Search for the cell housing the specified text and yield its [x, y] center coordinate. 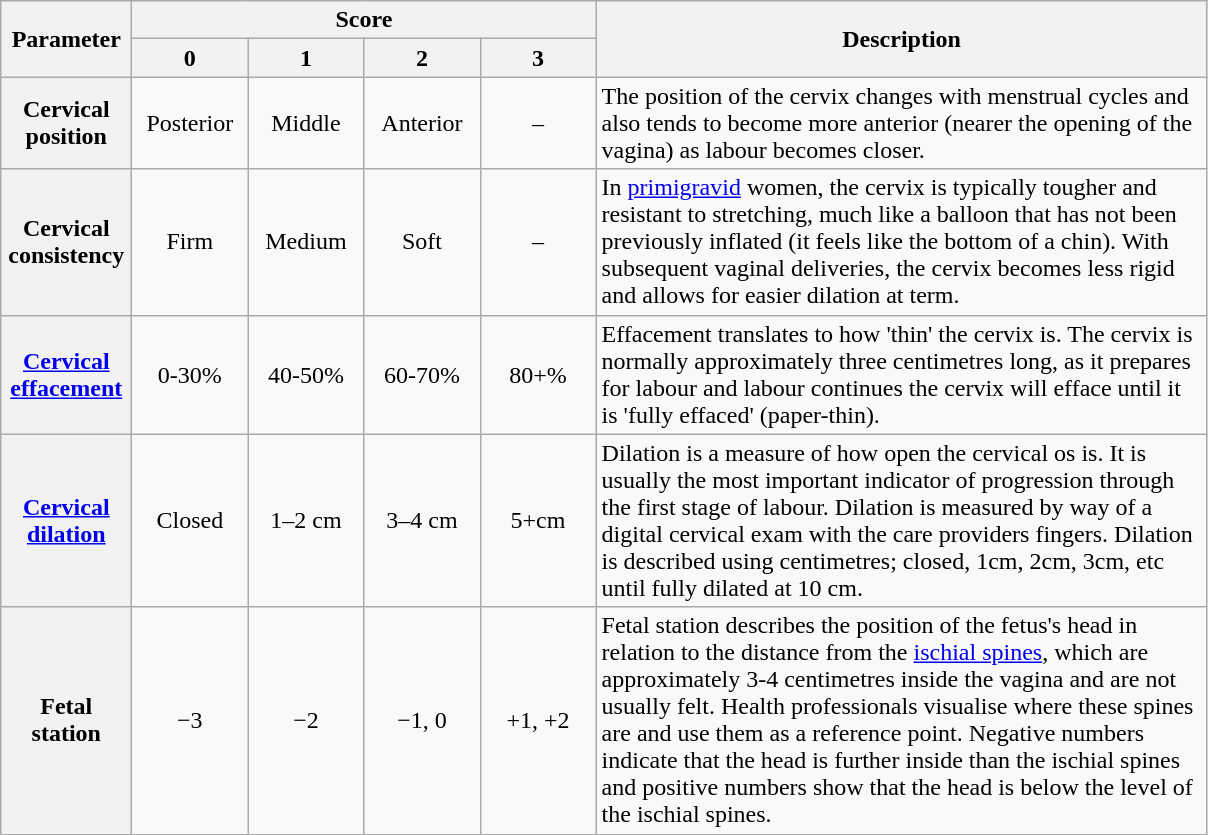
1–2 cm [306, 520]
Posterior [190, 123]
Medium [306, 242]
Cervical dilation [66, 520]
+1, +2 [538, 720]
−3 [190, 720]
Closed [190, 520]
1 [306, 58]
5+cm [538, 520]
Soft [422, 242]
Cervical position [66, 123]
Score [364, 20]
3 [538, 58]
40-50% [306, 374]
Cervical consistency [66, 242]
3–4 cm [422, 520]
Middle [306, 123]
−2 [306, 720]
60-70% [422, 374]
Anterior [422, 123]
2 [422, 58]
Cervical effacement [66, 374]
Description [902, 39]
−1, 0 [422, 720]
Firm [190, 242]
80+% [538, 374]
0 [190, 58]
0-30% [190, 374]
Fetal station [66, 720]
Parameter [66, 39]
